Extract the (X, Y) coordinate from the center of the cell holding the provided text.  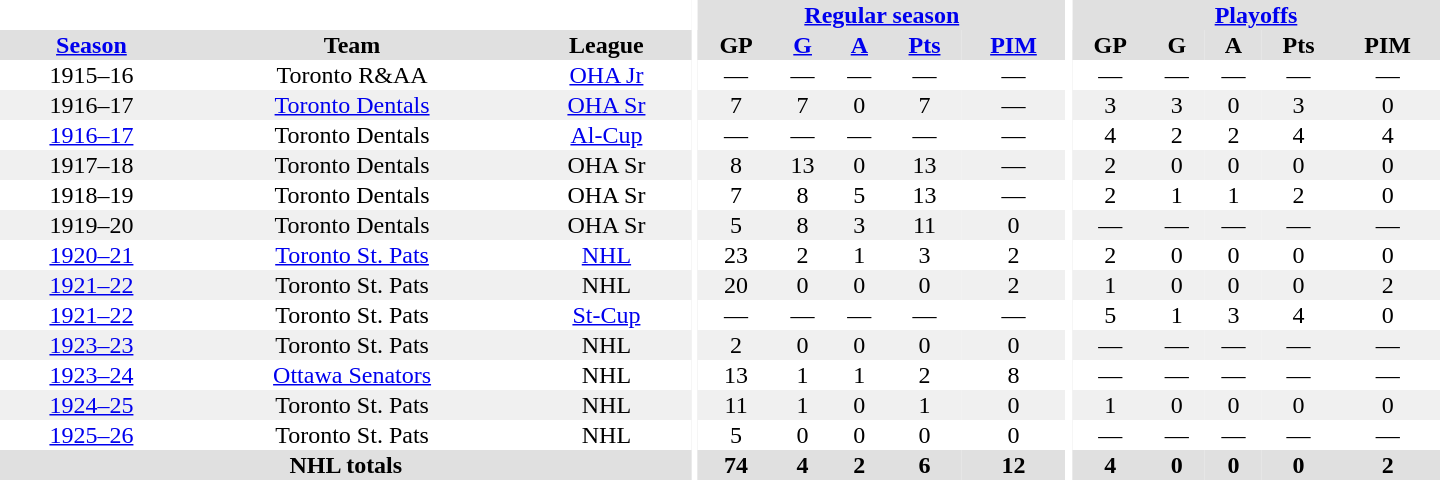
23 (736, 255)
12 (1013, 465)
Playoffs (1256, 15)
1924–25 (92, 405)
1920–21 (92, 255)
Al-Cup (606, 135)
74 (736, 465)
1918–19 (92, 195)
League (606, 45)
1919–20 (92, 225)
1923–24 (92, 375)
6 (925, 465)
Season (92, 45)
1925–26 (92, 435)
Regular season (882, 15)
NHL totals (346, 465)
Ottawa Senators (352, 375)
20 (736, 285)
Team (352, 45)
1923–23 (92, 345)
1915–16 (92, 75)
OHA Jr (606, 75)
Toronto R&AA (352, 75)
St-Cup (606, 315)
1917–18 (92, 165)
